Pinpoint the cell where the given text exists, returning its (x, y) midpoint coordinate. 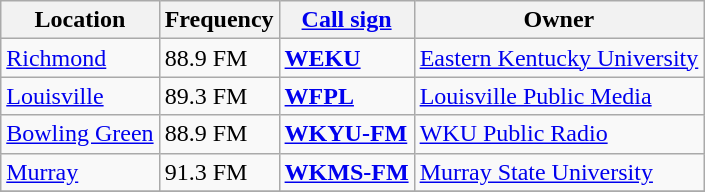
Eastern Kentucky University (559, 58)
Location (80, 20)
91.3 FM (219, 172)
Owner (559, 20)
Murray State University (559, 172)
WFPL (346, 96)
WKU Public Radio (559, 134)
Murray (80, 172)
Louisville (80, 96)
Richmond (80, 58)
WEKU (346, 58)
Louisville Public Media (559, 96)
89.3 FM (219, 96)
WKYU-FM (346, 134)
Call sign (346, 20)
Frequency (219, 20)
Bowling Green (80, 134)
WKMS-FM (346, 172)
